Scan for the cell matching the given text and deliver its (X, Y) coordinate at center. 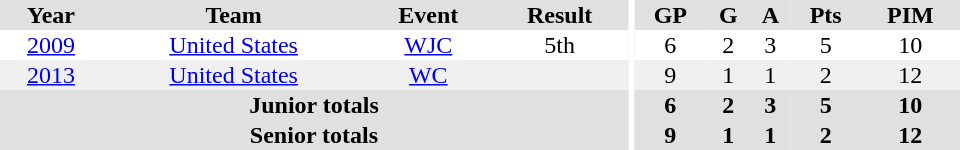
Pts (826, 15)
Year (51, 15)
Result (560, 15)
WC (428, 75)
PIM (910, 15)
2009 (51, 45)
WJC (428, 45)
Team (234, 15)
2013 (51, 75)
GP (670, 15)
Junior totals (314, 105)
G (728, 15)
Event (428, 15)
A (770, 15)
5th (560, 45)
Senior totals (314, 135)
